Pinpoint the cell where the given text exists, returning its [X, Y] midpoint coordinate. 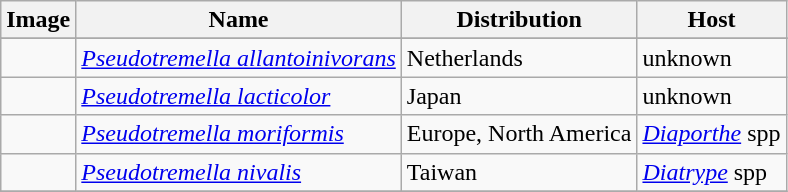
Diaporthe spp [712, 134]
Taiwan [519, 172]
Distribution [519, 20]
Pseudotremella lacticolor [238, 96]
Pseudotremella nivalis [238, 172]
Diatrype spp [712, 172]
Netherlands [519, 58]
Name [238, 20]
Pseudotremella moriformis [238, 134]
Pseudotremella allantoinivorans [238, 58]
Host [712, 20]
Europe, North America [519, 134]
Japan [519, 96]
Image [38, 20]
